Detect which cell encompasses the target text, then output its (x, y) center coordinate. 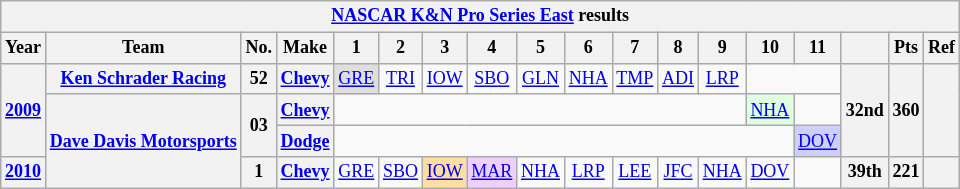
6 (588, 48)
JFC (678, 172)
TMP (635, 78)
Ken Schrader Racing (143, 78)
Team (143, 48)
2010 (24, 172)
2 (401, 48)
2009 (24, 110)
5 (541, 48)
03 (258, 125)
32nd (864, 110)
11 (818, 48)
39th (864, 172)
3 (444, 48)
221 (906, 172)
Year (24, 48)
Make (305, 48)
7 (635, 48)
Dave Davis Motorsports (143, 141)
9 (722, 48)
No. (258, 48)
GLN (541, 78)
NASCAR K&N Pro Series East results (480, 16)
10 (770, 48)
4 (492, 48)
Pts (906, 48)
MAR (492, 172)
LEE (635, 172)
Ref (942, 48)
52 (258, 78)
8 (678, 48)
Dodge (305, 140)
TRI (401, 78)
ADI (678, 78)
360 (906, 110)
